Return the (X, Y) coordinate for the center point of the cell that contains the specified text.  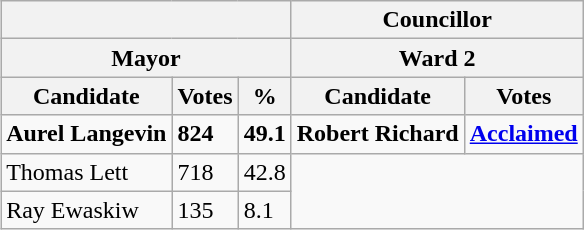
Ray Ewaskiw (86, 210)
824 (205, 134)
49.1 (264, 134)
Thomas Lett (86, 172)
Aurel Langevin (86, 134)
135 (205, 210)
Acclaimed (524, 134)
Ward 2 (437, 58)
% (264, 96)
42.8 (264, 172)
718 (205, 172)
8.1 (264, 210)
Mayor (146, 58)
Councillor (437, 20)
Robert Richard (378, 134)
